Locate the cell with the specified text and output its [x, y] center coordinate. 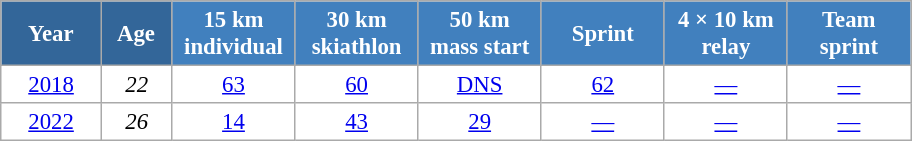
15 km individual [234, 34]
63 [234, 85]
DNS [480, 85]
22 [136, 85]
30 km skiathlon [356, 34]
Year [52, 34]
43 [356, 122]
4 × 10 km relay [726, 34]
Sprint [602, 34]
29 [480, 122]
Age [136, 34]
2022 [52, 122]
14 [234, 122]
26 [136, 122]
60 [356, 85]
50 km mass start [480, 34]
2018 [52, 85]
Team sprint [848, 34]
62 [602, 85]
